Extract the (X, Y) coordinate from the center of the cell holding the provided text.  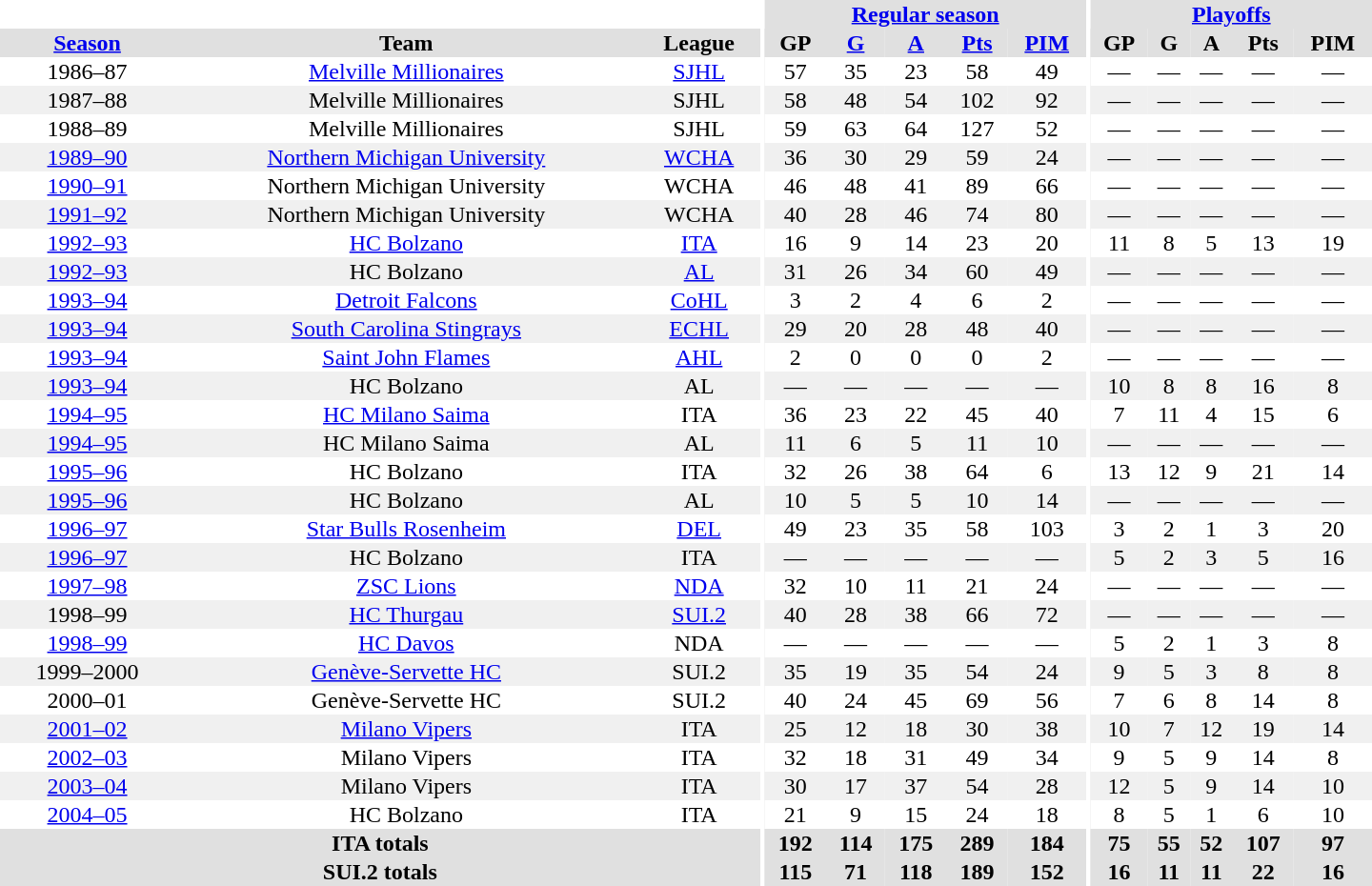
2002–03 (88, 757)
71 (856, 872)
63 (856, 129)
192 (796, 843)
175 (916, 843)
103 (1047, 529)
75 (1120, 843)
2001–02 (88, 729)
56 (1047, 700)
Team (406, 43)
55 (1170, 843)
37 (916, 786)
89 (977, 186)
115 (796, 872)
1999–2000 (88, 672)
41 (916, 186)
1991–92 (88, 214)
2000–01 (88, 700)
118 (916, 872)
League (699, 43)
1997–98 (88, 586)
152 (1047, 872)
114 (856, 843)
2004–05 (88, 815)
97 (1333, 843)
Season (88, 43)
17 (856, 786)
69 (977, 700)
Playoffs (1231, 14)
107 (1263, 843)
SUI.2 totals (380, 872)
2003–04 (88, 786)
92 (1047, 100)
184 (1047, 843)
25 (796, 729)
60 (977, 272)
CoHL (699, 300)
HC Thurgau (406, 614)
South Carolina Stingrays (406, 329)
1987–88 (88, 100)
57 (796, 71)
72 (1047, 614)
DEL (699, 529)
102 (977, 100)
80 (1047, 214)
Detroit Falcons (406, 300)
Regular season (926, 14)
74 (977, 214)
1988–89 (88, 129)
1986–87 (88, 71)
189 (977, 872)
ECHL (699, 329)
289 (977, 843)
1989–90 (88, 157)
1990–91 (88, 186)
Saint John Flames (406, 357)
Star Bulls Rosenheim (406, 529)
ITA totals (380, 843)
127 (977, 129)
HC Davos (406, 643)
AHL (699, 357)
ZSC Lions (406, 586)
